For the text-containing cell, return its midpoint in (x, y) coordinate format. 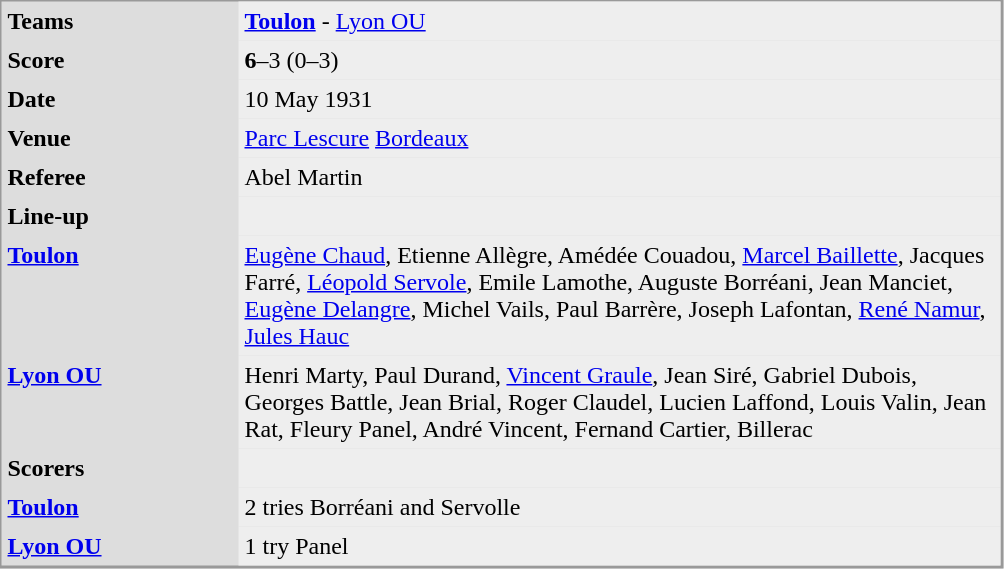
1 try Panel (619, 546)
10 May 1931 (619, 100)
2 tries Borréani and Servolle (619, 508)
Date (120, 100)
Referee (120, 178)
Teams (120, 22)
Parc Lescure Bordeaux (619, 138)
Scorers (120, 468)
Toulon - Lyon OU (619, 22)
6–3 (0–3) (619, 60)
Venue (120, 138)
Score (120, 60)
Line-up (120, 216)
Abel Martin (619, 178)
